Pinpoint the cell where the given text exists, returning its (X, Y) midpoint coordinate. 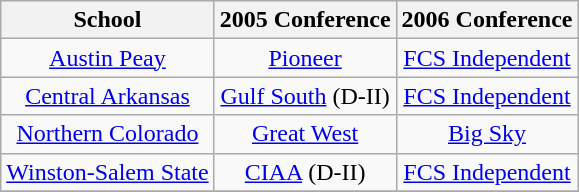
School (108, 20)
Gulf South (D-II) (305, 96)
Big Sky (487, 134)
2005 Conference (305, 20)
Austin Peay (108, 58)
Northern Colorado (108, 134)
CIAA (D-II) (305, 172)
Pioneer (305, 58)
Central Arkansas (108, 96)
2006 Conference (487, 20)
Great West (305, 134)
Winston-Salem State (108, 172)
